Output the [X, Y] coordinate of the center of the cell containing the given text.  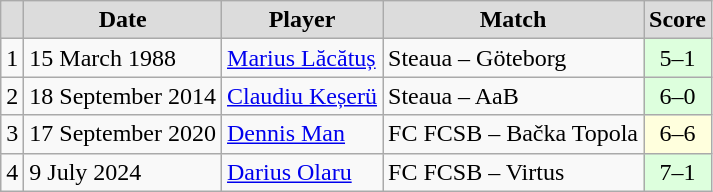
9 July 2024 [123, 172]
6–6 [678, 134]
Darius Olaru [302, 172]
17 September 2020 [123, 134]
Marius Lăcătuș [302, 58]
Steaua – Göteborg [514, 58]
2 [12, 96]
3 [12, 134]
Match [514, 20]
Claudiu Keșerü [302, 96]
1 [12, 58]
5–1 [678, 58]
Steaua – AaB [514, 96]
6–0 [678, 96]
Player [302, 20]
FC FCSB – Bačka Topola [514, 134]
18 September 2014 [123, 96]
Score [678, 20]
15 March 1988 [123, 58]
4 [12, 172]
FC FCSB – Virtus [514, 172]
7–1 [678, 172]
Date [123, 20]
Dennis Man [302, 134]
